Locate the cell with the specified text and output its (X, Y) center coordinate. 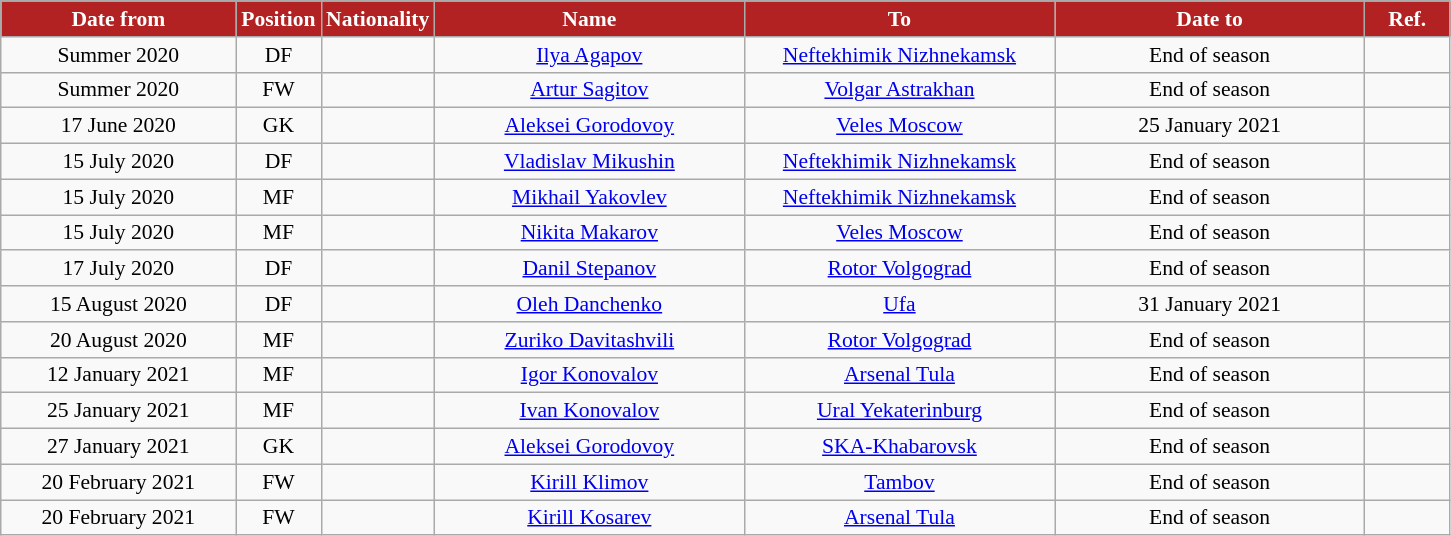
Tambov (899, 482)
Vladislav Mikushin (589, 162)
Date from (118, 19)
Mikhail Yakovlev (589, 197)
Igor Konovalov (589, 375)
Kirill Klimov (589, 482)
To (899, 19)
Volgar Astrakhan (899, 90)
Ref. (1408, 19)
27 January 2021 (118, 447)
Ural Yekaterinburg (899, 411)
31 January 2021 (1210, 304)
Zuriko Davitashvili (589, 340)
Nikita Makarov (589, 233)
Nationality (378, 19)
Oleh Danchenko (589, 304)
20 August 2020 (118, 340)
Position (278, 19)
Artur Sagitov (589, 90)
Ivan Konovalov (589, 411)
12 January 2021 (118, 375)
Name (589, 19)
Kirill Kosarev (589, 518)
17 June 2020 (118, 126)
15 August 2020 (118, 304)
Ufa (899, 304)
SKA-Khabarovsk (899, 447)
Ilya Agapov (589, 55)
Danil Stepanov (589, 269)
17 July 2020 (118, 269)
Date to (1210, 19)
